Find where the given text appears and provide that cell's center as [x, y] coordinate. 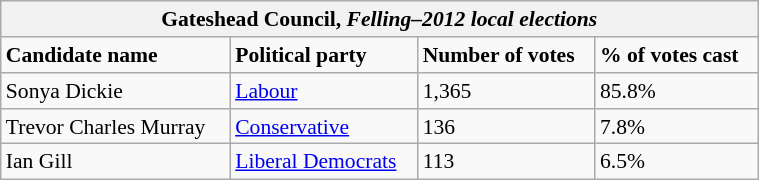
Liberal Democrats [324, 162]
Political party [324, 55]
Conservative [324, 126]
85.8% [676, 91]
113 [506, 162]
1,365 [506, 91]
136 [506, 126]
6.5% [676, 162]
7.8% [676, 126]
% of votes cast [676, 55]
Sonya Dickie [116, 91]
Labour [324, 91]
Candidate name [116, 55]
Number of votes [506, 55]
Trevor Charles Murray [116, 126]
Gateshead Council, Felling–2012 local elections [380, 19]
Ian Gill [116, 162]
